For the text-containing cell, return its midpoint in [X, Y] coordinate format. 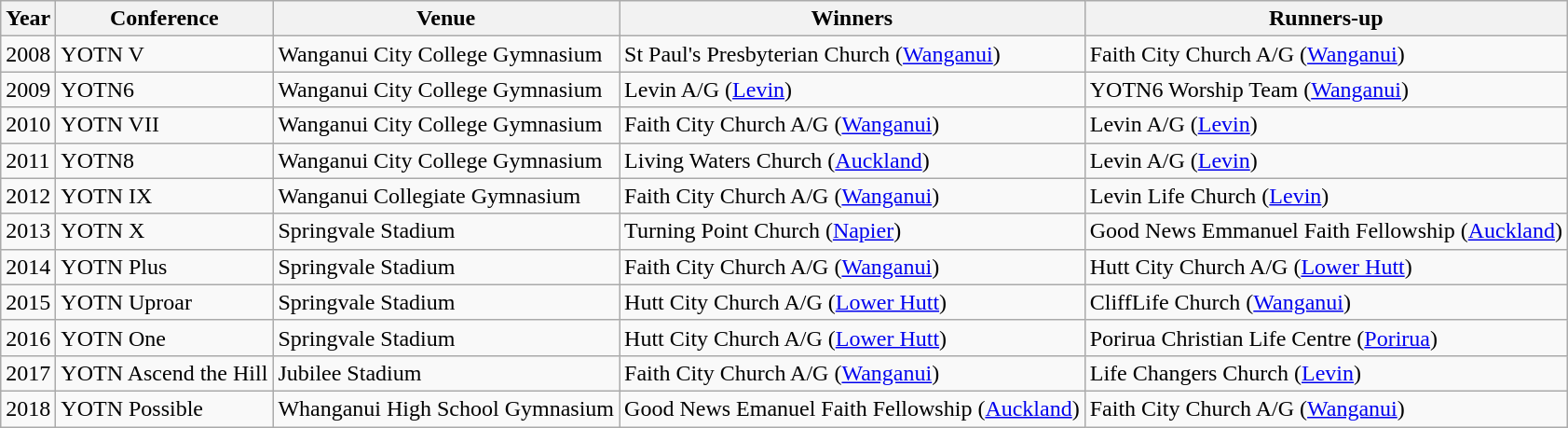
YOTN6 [164, 90]
St Paul's Presbyterian Church (Wanganui) [852, 54]
Year [28, 19]
2017 [28, 373]
Porirua Christian Life Centre (Porirua) [1326, 338]
Runners-up [1326, 19]
2008 [28, 54]
YOTN Possible [164, 408]
YOTN X [164, 231]
Turning Point Church (Napier) [852, 231]
Good News Emanuel Faith Fellowship (Auckland) [852, 408]
YOTN8 [164, 160]
2011 [28, 160]
Whanganui High School Gymnasium [446, 408]
Winners [852, 19]
Life Changers Church (Levin) [1326, 373]
2009 [28, 90]
YOTN Plus [164, 267]
YOTN VII [164, 125]
2015 [28, 302]
2014 [28, 267]
2016 [28, 338]
YOTN Ascend the Hill [164, 373]
2010 [28, 125]
CliffLife Church (Wanganui) [1326, 302]
Jubilee Stadium [446, 373]
2013 [28, 231]
YOTN V [164, 54]
Conference [164, 19]
Living Waters Church (Auckland) [852, 160]
YOTN Uproar [164, 302]
YOTN IX [164, 196]
Venue [446, 19]
Levin Life Church (Levin) [1326, 196]
2018 [28, 408]
Wanganui Collegiate Gymnasium [446, 196]
YOTN6 Worship Team (Wanganui) [1326, 90]
2012 [28, 196]
YOTN One [164, 338]
Good News Emmanuel Faith Fellowship (Auckland) [1326, 231]
